Pinpoint the cell where the given text exists, returning its (X, Y) midpoint coordinate. 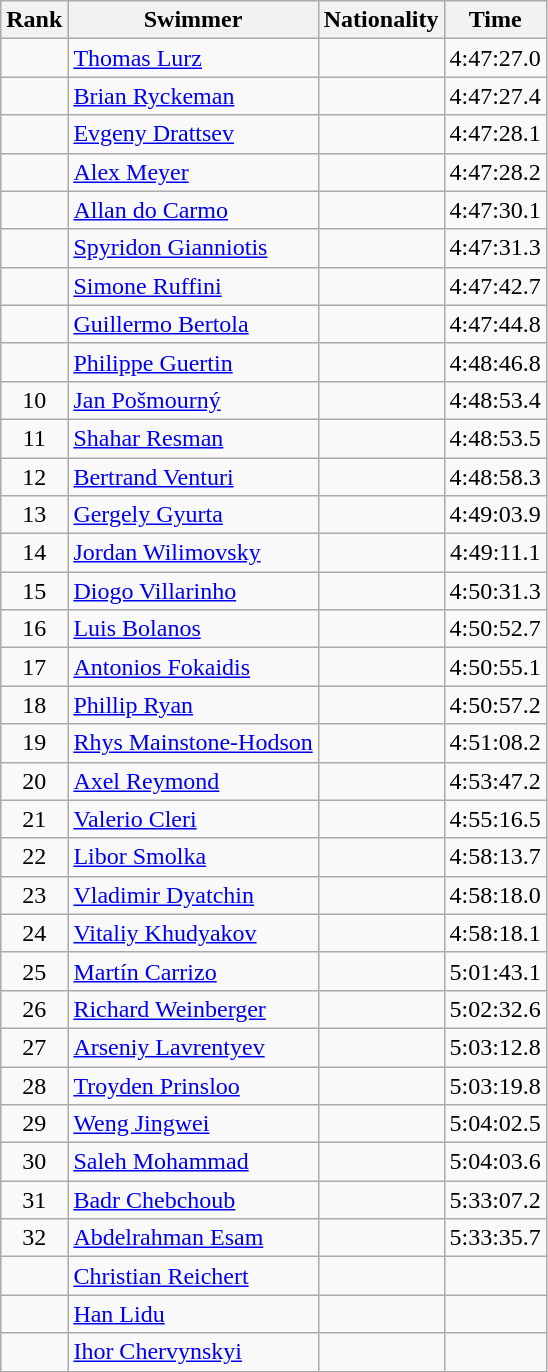
25 (34, 971)
Rhys Mainstone-Hodson (193, 743)
20 (34, 781)
4:47:27.4 (495, 96)
5:03:19.8 (495, 1085)
4:47:27.0 (495, 58)
Arseniy Lavrentyev (193, 1047)
14 (34, 553)
Richard Weinberger (193, 1009)
4:47:31.3 (495, 248)
11 (34, 438)
Christian Reichert (193, 1276)
Abdelrahman Esam (193, 1238)
31 (34, 1200)
4:50:57.2 (495, 705)
30 (34, 1162)
4:49:11.1 (495, 553)
Weng Jingwei (193, 1124)
4:50:55.1 (495, 667)
5:04:03.6 (495, 1162)
Jan Pošmourný (193, 400)
24 (34, 933)
16 (34, 629)
26 (34, 1009)
4:47:28.1 (495, 134)
Valerio Cleri (193, 819)
29 (34, 1124)
Shahar Resman (193, 438)
Evgeny Drattsev (193, 134)
Troyden Prinsloo (193, 1085)
21 (34, 819)
Time (495, 20)
4:47:28.2 (495, 172)
4:48:46.8 (495, 362)
Libor Smolka (193, 857)
4:47:42.7 (495, 286)
4:58:18.0 (495, 895)
Philippe Guertin (193, 362)
4:47:30.1 (495, 210)
10 (34, 400)
5:33:07.2 (495, 1200)
23 (34, 895)
Martín Carrizo (193, 971)
4:47:44.8 (495, 324)
4:58:18.1 (495, 933)
Rank (34, 20)
Nationality (381, 20)
13 (34, 515)
32 (34, 1238)
Simone Ruffini (193, 286)
4:49:03.9 (495, 515)
Jordan Wilimovsky (193, 553)
5:03:12.8 (495, 1047)
5:33:35.7 (495, 1238)
17 (34, 667)
4:53:47.2 (495, 781)
18 (34, 705)
Brian Ryckeman (193, 96)
4:48:53.5 (495, 438)
Thomas Lurz (193, 58)
Antonios Fokaidis (193, 667)
15 (34, 591)
4:50:52.7 (495, 629)
19 (34, 743)
Saleh Mohammad (193, 1162)
Han Lidu (193, 1314)
28 (34, 1085)
Swimmer (193, 20)
27 (34, 1047)
Axel Reymond (193, 781)
4:55:16.5 (495, 819)
Gergely Gyurta (193, 515)
Ihor Chervynskyi (193, 1352)
5:04:02.5 (495, 1124)
Guillermo Bertola (193, 324)
22 (34, 857)
Allan do Carmo (193, 210)
Phillip Ryan (193, 705)
Alex Meyer (193, 172)
Spyridon Gianniotis (193, 248)
5:01:43.1 (495, 971)
Luis Bolanos (193, 629)
4:51:08.2 (495, 743)
Bertrand Venturi (193, 477)
4:48:58.3 (495, 477)
Badr Chebchoub (193, 1200)
5:02:32.6 (495, 1009)
Vitaliy Khudyakov (193, 933)
Diogo Villarinho (193, 591)
4:50:31.3 (495, 591)
Vladimir Dyatchin (193, 895)
4:48:53.4 (495, 400)
12 (34, 477)
4:58:13.7 (495, 857)
